Determine the (x, y) coordinate at the center of the cell enclosing the given text.  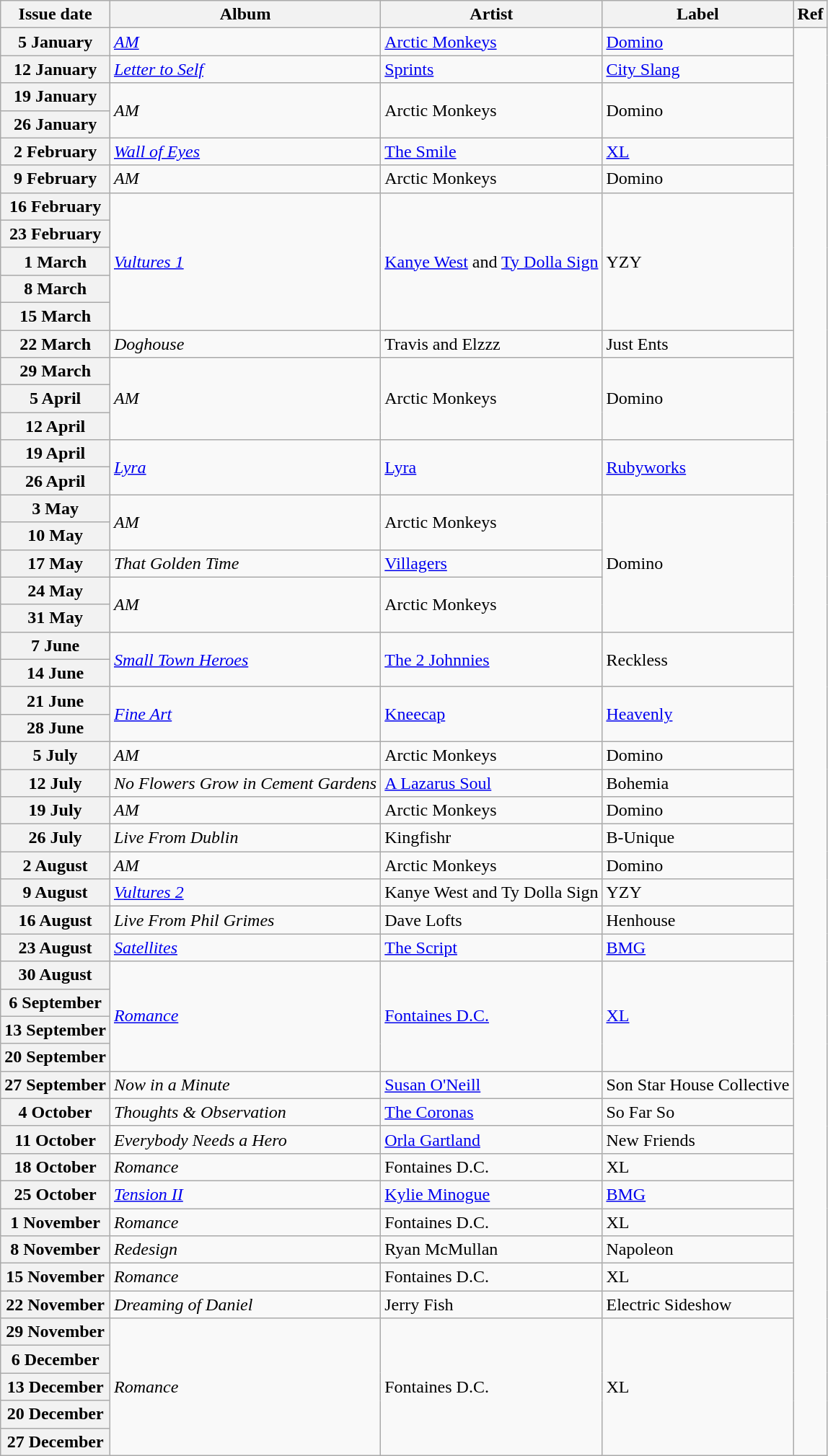
27 December (56, 1442)
13 September (56, 1030)
Kylie Minogue (492, 1194)
Redesign (245, 1250)
12 July (56, 782)
11 October (56, 1139)
9 August (56, 893)
Heavenly (698, 714)
Satellites (245, 948)
Son Star House Collective (698, 1085)
Letter to Self (245, 69)
24 May (56, 591)
8 March (56, 288)
6 September (56, 1002)
Label (698, 14)
Artist (492, 14)
20 September (56, 1057)
The Smile (492, 151)
21 June (56, 700)
2 August (56, 865)
Susan O'Neill (492, 1085)
5 January (56, 42)
Electric Sideshow (698, 1305)
20 December (56, 1414)
22 March (56, 344)
Doghouse (245, 344)
Jerry Fish (492, 1305)
18 October (56, 1167)
Wall of Eyes (245, 151)
Ref (811, 14)
Ryan McMullan (492, 1250)
Bohemia (698, 782)
No Flowers Grow in Cement Gardens (245, 782)
Villagers (492, 563)
23 August (56, 948)
12 January (56, 69)
23 February (56, 234)
Album (245, 14)
4 October (56, 1112)
Orla Gartland (492, 1139)
10 May (56, 536)
Small Town Heroes (245, 659)
So Far So (698, 1112)
26 July (56, 838)
19 January (56, 97)
Dave Lofts (492, 920)
Live From Dublin (245, 838)
29 March (56, 371)
Reckless (698, 659)
8 November (56, 1250)
Tension II (245, 1194)
12 April (56, 426)
Dreaming of Daniel (245, 1305)
New Friends (698, 1139)
The 2 Johnnies (492, 659)
14 June (56, 673)
5 July (56, 755)
19 July (56, 811)
2 February (56, 151)
9 February (56, 179)
7 June (56, 645)
3 May (56, 508)
30 August (56, 975)
Kingfishr (492, 838)
Live From Phil Grimes (245, 920)
16 August (56, 920)
13 December (56, 1387)
Just Ents (698, 344)
5 April (56, 399)
16 February (56, 206)
26 January (56, 124)
27 September (56, 1085)
Travis and Elzzz (492, 344)
1 March (56, 261)
26 April (56, 481)
B-Unique (698, 838)
Kneecap (492, 714)
City Slang (698, 69)
Thoughts & Observation (245, 1112)
Napoleon (698, 1250)
The Coronas (492, 1112)
A Lazarus Soul (492, 782)
29 November (56, 1332)
Issue date (56, 14)
That Golden Time (245, 563)
25 October (56, 1194)
17 May (56, 563)
Rubyworks (698, 467)
Henhouse (698, 920)
31 May (56, 618)
6 December (56, 1359)
Everybody Needs a Hero (245, 1139)
Vultures 2 (245, 893)
Now in a Minute (245, 1085)
22 November (56, 1305)
15 November (56, 1277)
19 April (56, 454)
28 June (56, 728)
Sprints (492, 69)
Fine Art (245, 714)
1 November (56, 1222)
15 March (56, 316)
The Script (492, 948)
Vultures 1 (245, 261)
